For the text-containing cell, return its midpoint in (x, y) coordinate format. 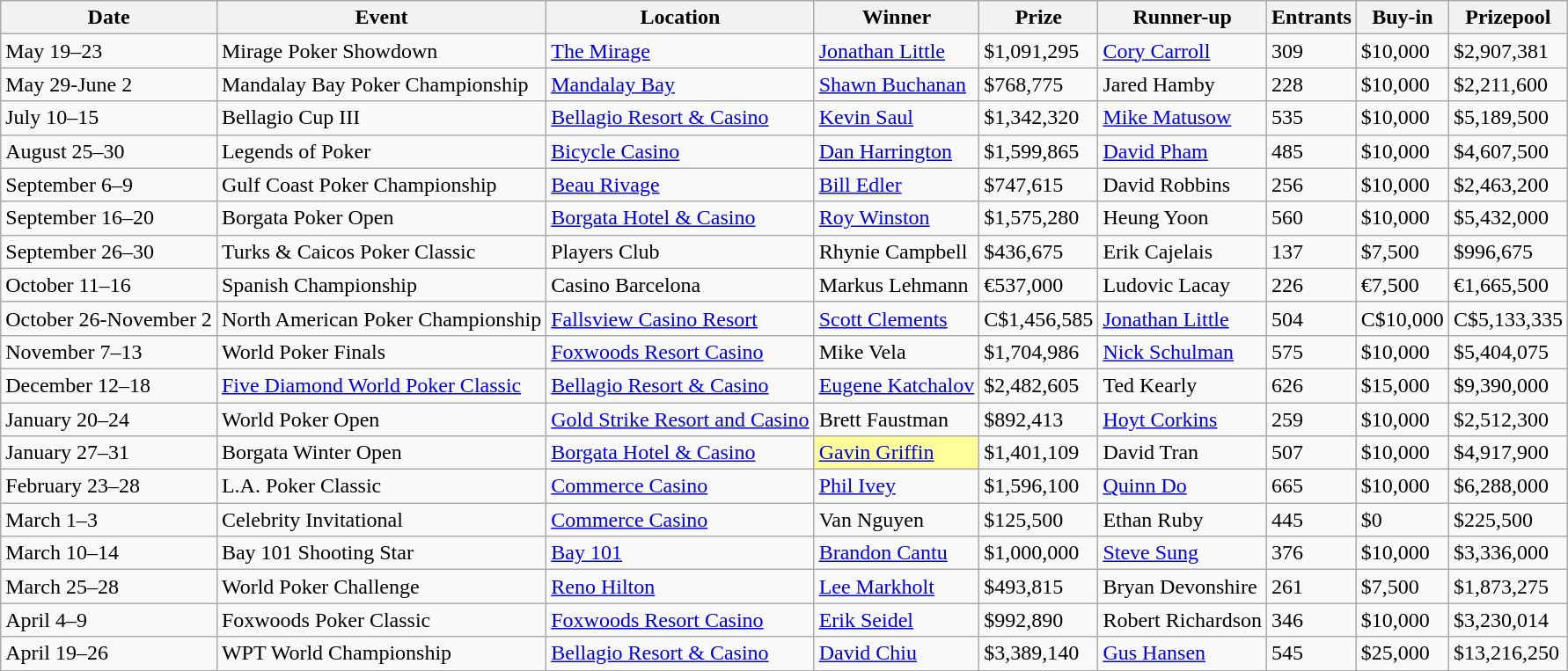
Rhynie Campbell (897, 252)
Brett Faustman (897, 419)
The Mirage (680, 51)
Heung Yoon (1183, 218)
Location (680, 18)
World Poker Open (381, 419)
November 7–13 (109, 352)
Lee Markholt (897, 587)
$768,775 (1038, 84)
Beau Rivage (680, 185)
Phil Ivey (897, 486)
$5,432,000 (1508, 218)
March 25–28 (109, 587)
October 26-November 2 (109, 318)
December 12–18 (109, 385)
€1,665,500 (1508, 285)
$1,599,865 (1038, 151)
April 19–26 (109, 653)
€537,000 (1038, 285)
Five Diamond World Poker Classic (381, 385)
$3,389,140 (1038, 653)
Eugene Katchalov (897, 385)
$1,091,295 (1038, 51)
560 (1312, 218)
Bill Edler (897, 185)
Runner-up (1183, 18)
March 1–3 (109, 520)
Hoyt Corkins (1183, 419)
Prizepool (1508, 18)
Bicycle Casino (680, 151)
Mandalay Bay (680, 84)
$4,607,500 (1508, 151)
Borgata Winter Open (381, 453)
L.A. Poker Classic (381, 486)
David Chiu (897, 653)
376 (1312, 553)
September 6–9 (109, 185)
$2,463,200 (1508, 185)
Event (381, 18)
C$5,133,335 (1508, 318)
Mike Matusow (1183, 118)
Ethan Ruby (1183, 520)
$225,500 (1508, 520)
Entrants (1312, 18)
$1,704,986 (1038, 352)
445 (1312, 520)
$1,401,109 (1038, 453)
$1,575,280 (1038, 218)
January 27–31 (109, 453)
545 (1312, 653)
Brandon Cantu (897, 553)
Gold Strike Resort and Casino (680, 419)
$1,342,320 (1038, 118)
€7,500 (1403, 285)
485 (1312, 151)
Shawn Buchanan (897, 84)
C$10,000 (1403, 318)
$5,189,500 (1508, 118)
Foxwoods Poker Classic (381, 620)
Reno Hilton (680, 587)
$2,211,600 (1508, 84)
Erik Cajelais (1183, 252)
259 (1312, 419)
April 4–9 (109, 620)
261 (1312, 587)
Spanish Championship (381, 285)
575 (1312, 352)
Bryan Devonshire (1183, 587)
Casino Barcelona (680, 285)
228 (1312, 84)
March 10–14 (109, 553)
Buy-in (1403, 18)
Gavin Griffin (897, 453)
Steve Sung (1183, 553)
January 20–24 (109, 419)
Bellagio Cup III (381, 118)
$2,907,381 (1508, 51)
David Tran (1183, 453)
$747,615 (1038, 185)
Robert Richardson (1183, 620)
$0 (1403, 520)
226 (1312, 285)
Date (109, 18)
February 23–28 (109, 486)
$1,596,100 (1038, 486)
October 11–16 (109, 285)
Mike Vela (897, 352)
Quinn Do (1183, 486)
309 (1312, 51)
Bay 101 (680, 553)
July 10–15 (109, 118)
626 (1312, 385)
Van Nguyen (897, 520)
Winner (897, 18)
535 (1312, 118)
David Pham (1183, 151)
$4,917,900 (1508, 453)
Borgata Poker Open (381, 218)
Gulf Coast Poker Championship (381, 185)
$3,230,014 (1508, 620)
Cory Carroll (1183, 51)
346 (1312, 620)
September 16–20 (109, 218)
Scott Clements (897, 318)
Nick Schulman (1183, 352)
Gus Hansen (1183, 653)
$992,890 (1038, 620)
137 (1312, 252)
$5,404,075 (1508, 352)
David Robbins (1183, 185)
$125,500 (1038, 520)
$15,000 (1403, 385)
$996,675 (1508, 252)
Players Club (680, 252)
$2,512,300 (1508, 419)
World Poker Challenge (381, 587)
$9,390,000 (1508, 385)
$6,288,000 (1508, 486)
Ludovic Lacay (1183, 285)
Prize (1038, 18)
256 (1312, 185)
507 (1312, 453)
Mirage Poker Showdown (381, 51)
WPT World Championship (381, 653)
665 (1312, 486)
$493,815 (1038, 587)
Bay 101 Shooting Star (381, 553)
Mandalay Bay Poker Championship (381, 84)
May 29-June 2 (109, 84)
$2,482,605 (1038, 385)
August 25–30 (109, 151)
$13,216,250 (1508, 653)
Erik Seidel (897, 620)
September 26–30 (109, 252)
$3,336,000 (1508, 553)
C$1,456,585 (1038, 318)
World Poker Finals (381, 352)
$892,413 (1038, 419)
Turks & Caicos Poker Classic (381, 252)
Legends of Poker (381, 151)
Jared Hamby (1183, 84)
North American Poker Championship (381, 318)
Ted Kearly (1183, 385)
Dan Harrington (897, 151)
$1,873,275 (1508, 587)
$1,000,000 (1038, 553)
504 (1312, 318)
Roy Winston (897, 218)
$25,000 (1403, 653)
Fallsview Casino Resort (680, 318)
Kevin Saul (897, 118)
Celebrity Invitational (381, 520)
May 19–23 (109, 51)
Markus Lehmann (897, 285)
$436,675 (1038, 252)
